From the cell containing the given text, extract its center point as [X, Y] coordinate. 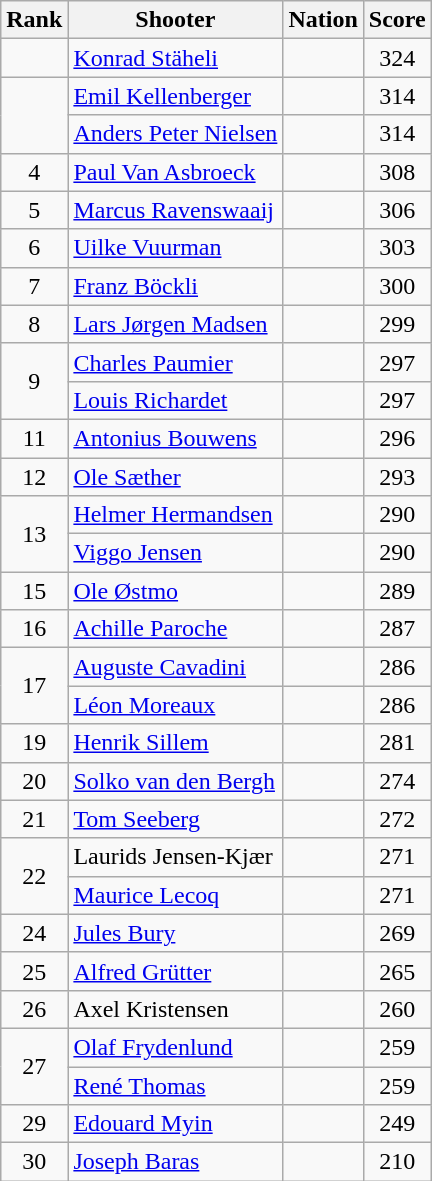
Helmer Hermandsen [176, 515]
Charles Paumier [176, 362]
210 [397, 1162]
24 [34, 933]
Léon Moreaux [176, 705]
21 [34, 819]
Auguste Cavadini [176, 667]
Tom Seeberg [176, 819]
296 [397, 438]
Nation [323, 20]
20 [34, 781]
7 [34, 286]
281 [397, 743]
17 [34, 686]
249 [397, 1124]
289 [397, 591]
287 [397, 629]
Alfred Grütter [176, 971]
Solko van den Bergh [176, 781]
303 [397, 248]
269 [397, 933]
Henrik Sillem [176, 743]
324 [397, 58]
Laurids Jensen-Kjær [176, 857]
16 [34, 629]
29 [34, 1124]
19 [34, 743]
Joseph Baras [176, 1162]
15 [34, 591]
265 [397, 971]
293 [397, 477]
25 [34, 971]
Axel Kristensen [176, 1009]
27 [34, 1066]
30 [34, 1162]
22 [34, 876]
Paul Van Asbroeck [176, 172]
Marcus Ravenswaaij [176, 210]
9 [34, 381]
306 [397, 210]
Jules Bury [176, 933]
Konrad Stäheli [176, 58]
Lars Jørgen Madsen [176, 324]
Viggo Jensen [176, 553]
Achille Paroche [176, 629]
Ole Østmo [176, 591]
Edouard Myin [176, 1124]
6 [34, 248]
Louis Richardet [176, 400]
René Thomas [176, 1085]
8 [34, 324]
5 [34, 210]
300 [397, 286]
Olaf Frydenlund [176, 1047]
299 [397, 324]
13 [34, 534]
Shooter [176, 20]
Anders Peter Nielsen [176, 134]
272 [397, 819]
26 [34, 1009]
12 [34, 477]
Antonius Bouwens [176, 438]
4 [34, 172]
Franz Böckli [176, 286]
Rank [34, 20]
Ole Sæther [176, 477]
11 [34, 438]
260 [397, 1009]
308 [397, 172]
Score [397, 20]
Maurice Lecoq [176, 895]
Emil Kellenberger [176, 96]
274 [397, 781]
Uilke Vuurman [176, 248]
